Determine the (x, y) coordinate at the center of the cell enclosing the given text.  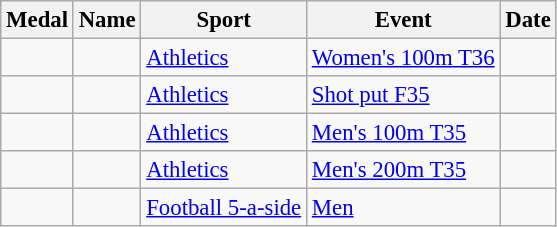
Men's 200m T35 (404, 170)
Sport (224, 20)
Men's 100m T35 (404, 133)
Men (404, 208)
Football 5-a-side (224, 208)
Women's 100m T36 (404, 58)
Medal (38, 20)
Date (528, 20)
Event (404, 20)
Shot put F35 (404, 95)
Name (107, 20)
